Pinpoint the cell where the given text exists, returning its (x, y) midpoint coordinate. 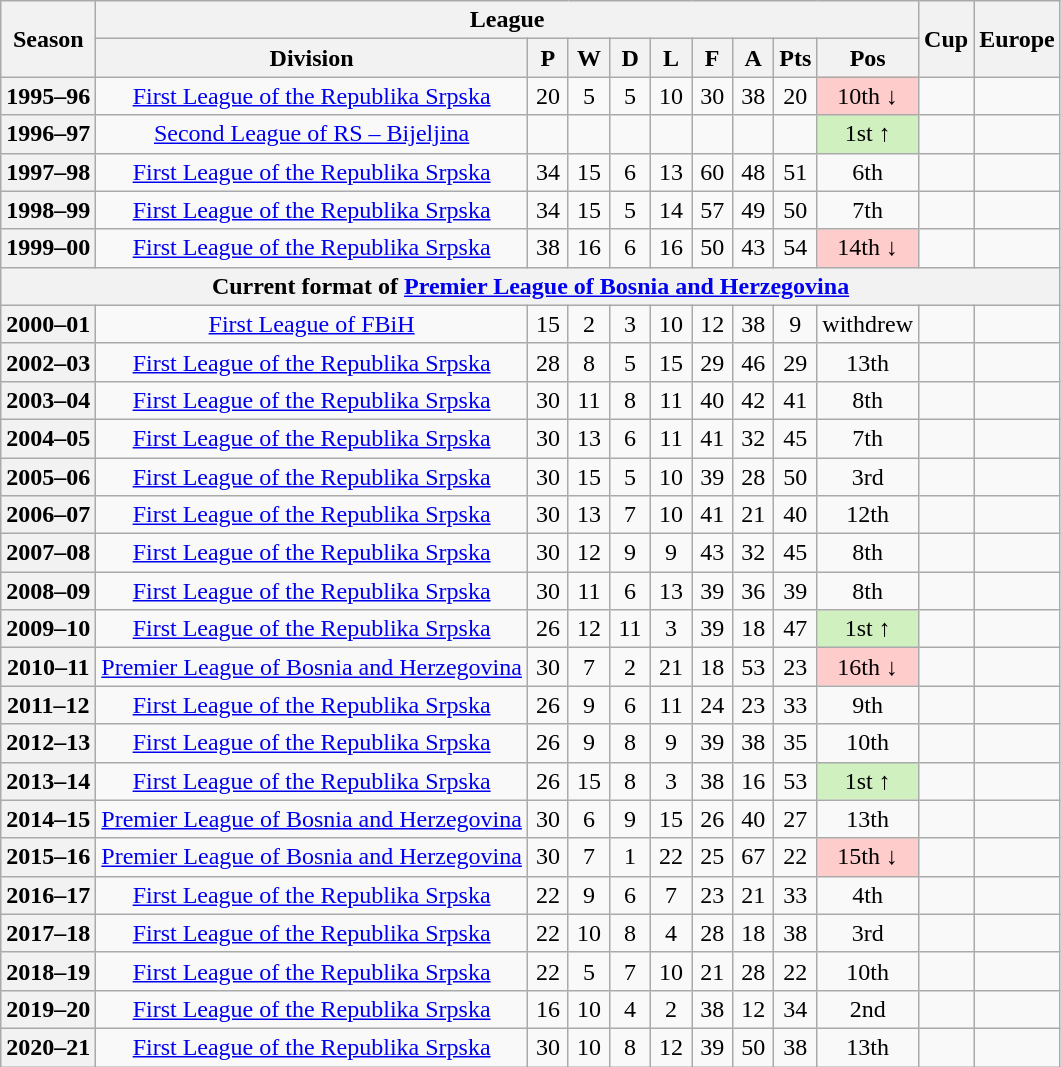
16th ↓ (868, 667)
1995–96 (48, 96)
10th ↓ (868, 96)
D (630, 58)
2005–06 (48, 477)
2nd (868, 1009)
Division (312, 58)
2017–18 (48, 933)
Current format of Premier League of Bosnia and Herzegovina (531, 286)
67 (754, 857)
57 (712, 210)
P (548, 58)
L (672, 58)
2019–20 (48, 1009)
2015–16 (48, 857)
2008–09 (48, 591)
F (712, 58)
4th (868, 895)
36 (754, 591)
2018–19 (48, 971)
15th ↓ (868, 857)
withdrew (868, 324)
9th (868, 705)
2006–07 (48, 515)
2000–01 (48, 324)
42 (754, 400)
First League of FBiH (312, 324)
49 (754, 210)
1998–99 (48, 210)
27 (796, 819)
2012–13 (48, 743)
2013–14 (48, 781)
48 (754, 172)
14 (672, 210)
Pts (796, 58)
2014–15 (48, 819)
24 (712, 705)
Season (48, 39)
54 (796, 248)
2003–04 (48, 400)
2004–05 (48, 438)
Europe (1018, 39)
League (508, 20)
46 (754, 362)
35 (796, 743)
14th ↓ (868, 248)
1996–97 (48, 134)
2009–10 (48, 629)
W (588, 58)
1997–98 (48, 172)
2007–08 (48, 553)
2016–17 (48, 895)
2010–11 (48, 667)
47 (796, 629)
2011–12 (48, 705)
A (754, 58)
60 (712, 172)
Second League of RS – Bijeljina (312, 134)
Cup (946, 39)
12th (868, 515)
51 (796, 172)
25 (712, 857)
6th (868, 172)
1 (630, 857)
2002–03 (48, 362)
Pos (868, 58)
2020–21 (48, 1047)
1999–00 (48, 248)
